Capture the cell that displays the provided text and extract its [X, Y] central coordinate. 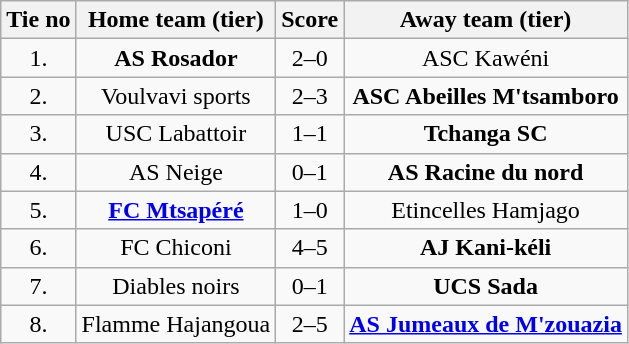
Away team (tier) [486, 20]
2–0 [310, 58]
4. [38, 172]
2–3 [310, 96]
AS Jumeaux de M'zouazia [486, 324]
Tchanga SC [486, 134]
Flamme Hajangoua [176, 324]
4–5 [310, 248]
7. [38, 286]
1–0 [310, 210]
ASC Kawéni [486, 58]
AS Racine du nord [486, 172]
5. [38, 210]
2–5 [310, 324]
AJ Kani-kéli [486, 248]
Voulvavi sports [176, 96]
3. [38, 134]
2. [38, 96]
Score [310, 20]
6. [38, 248]
1. [38, 58]
Diables noirs [176, 286]
Tie no [38, 20]
AS Rosador [176, 58]
Etincelles Hamjago [486, 210]
1–1 [310, 134]
8. [38, 324]
USC Labattoir [176, 134]
Home team (tier) [176, 20]
FC Mtsapéré [176, 210]
ASC Abeilles M'tsamboro [486, 96]
UCS Sada [486, 286]
FC Chiconi [176, 248]
AS Neige [176, 172]
